Return (X, Y) of the center of cell containing provided text 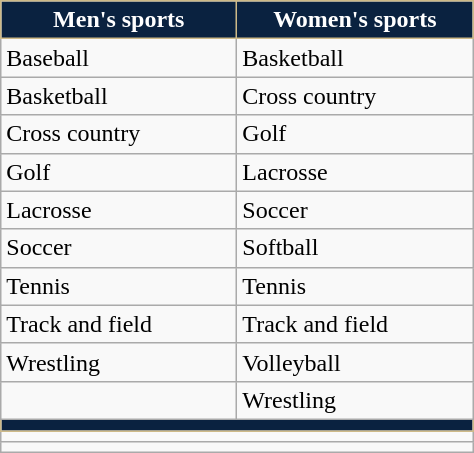
Volleyball (355, 362)
Baseball (119, 58)
Softball (355, 248)
Men's sports (119, 20)
Women's sports (355, 20)
